Identify which cell holds the provided text, then report its (X, Y) central coordinate. 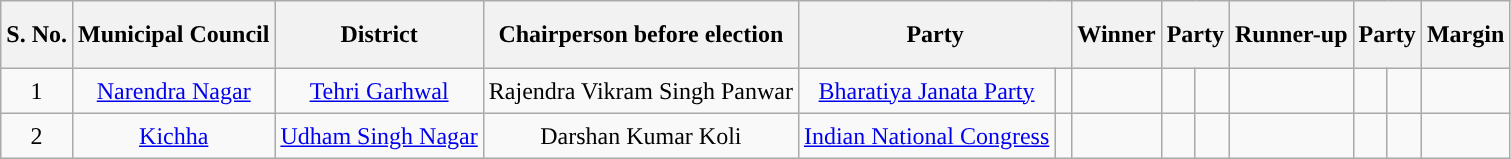
Indian National Congress (926, 136)
Chairperson before election (640, 35)
Udham Singh Nagar (379, 136)
1 (37, 90)
Margin (1465, 35)
Winner (1116, 35)
Municipal Council (173, 35)
Kichha (173, 136)
Tehri Garhwal (379, 90)
S. No. (37, 35)
Bharatiya Janata Party (926, 90)
2 (37, 136)
District (379, 35)
Runner-up (1291, 35)
Rajendra Vikram Singh Panwar (640, 90)
Darshan Kumar Koli (640, 136)
Narendra Nagar (173, 90)
